Capture the cell that displays the provided text and extract its (x, y) central coordinate. 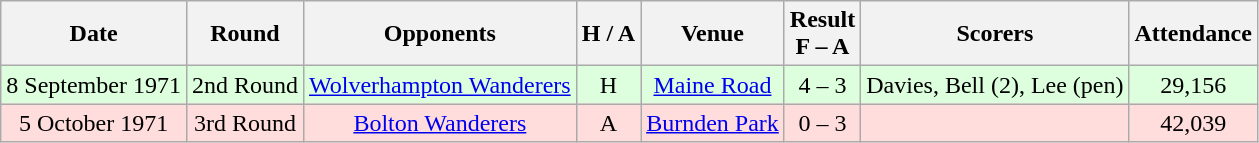
8 September 1971 (94, 85)
29,156 (1193, 85)
Attendance (1193, 34)
Venue (713, 34)
Bolton Wanderers (440, 123)
5 October 1971 (94, 123)
Date (94, 34)
4 – 3 (822, 85)
Davies, Bell (2), Lee (pen) (995, 85)
0 – 3 (822, 123)
Scorers (995, 34)
2nd Round (244, 85)
ResultF – A (822, 34)
Round (244, 34)
3rd Round (244, 123)
42,039 (1193, 123)
Maine Road (713, 85)
H / A (608, 34)
A (608, 123)
Wolverhampton Wanderers (440, 85)
H (608, 85)
Opponents (440, 34)
Burnden Park (713, 123)
